Identify which cell holds the provided text, then report its [x, y] central coordinate. 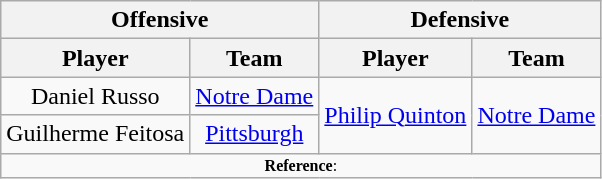
Defensive [460, 20]
Guilherme Feitosa [96, 134]
Daniel Russo [96, 96]
Offensive [160, 20]
Reference: [301, 165]
Pittsburgh [254, 134]
Philip Quinton [396, 115]
